From the cell containing the given text, extract its center point as [x, y] coordinate. 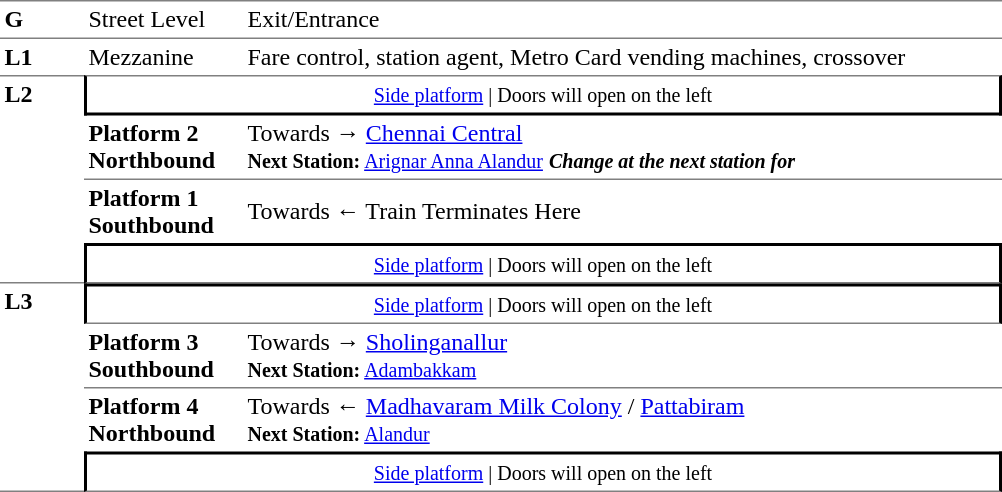
Towards → Chennai CentralNext Station: Arignar Anna Alandur Change at the next station for [622, 148]
Platform 1Southbound [164, 212]
Exit/Entrance [622, 20]
Towards → SholinganallurNext Station: Adambakkam [622, 356]
L3 [42, 388]
G [42, 20]
Platform 2Northbound [164, 148]
L1 [42, 57]
Towards ← Madhavaram Milk Colony / PattabiramNext Station: Alandur [622, 420]
Mezzanine [164, 57]
Platform 4Northbound [164, 420]
Platform 3Southbound [164, 356]
Towards ← Train Terminates Here [622, 212]
Fare control, station agent, Metro Card vending machines, crossover [622, 57]
L2 [42, 179]
Street Level [164, 20]
